Provide the (x, y) coordinate of the cell's center where the given text is located.  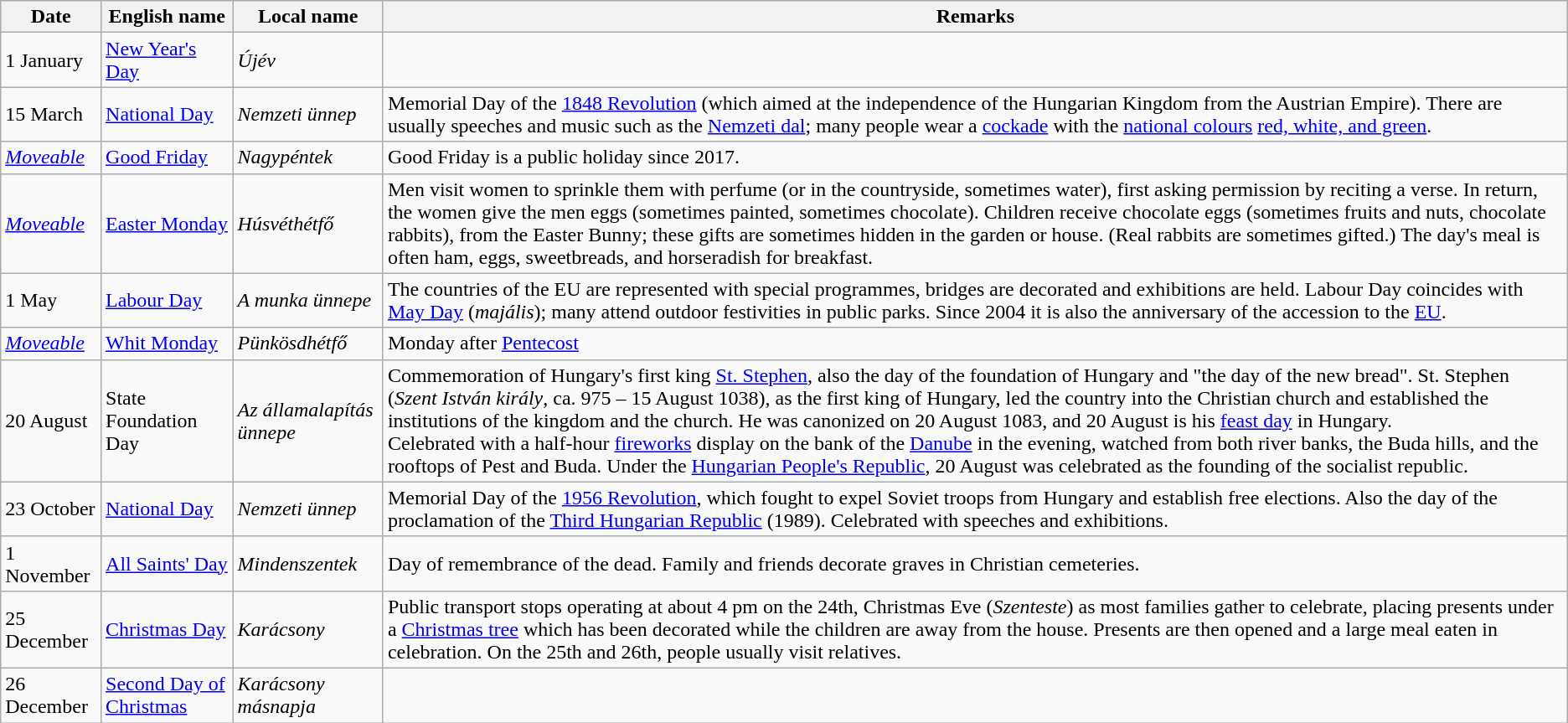
1 January (51, 60)
1 November (51, 563)
23 October (51, 509)
All Saints' Day (168, 563)
Nagypéntek (308, 158)
Újév (308, 60)
Pünkösdhétfő (308, 343)
20 August (51, 421)
Whit Monday (168, 343)
Karácsony másnapja (308, 695)
Good Friday (168, 158)
Local name (308, 17)
Remarks (975, 17)
English name (168, 17)
25 December (51, 629)
1 May (51, 300)
Date (51, 17)
Labour Day (168, 300)
15 March (51, 114)
Az államalapítás ünnepe (308, 421)
Good Friday is a public holiday since 2017. (975, 158)
Monday after Pentecost (975, 343)
Karácsony (308, 629)
Day of remembrance of the dead. Family and friends decorate graves in Christian cemeteries. (975, 563)
Húsvéthétfő (308, 223)
Mindenszentek (308, 563)
Easter Monday (168, 223)
State Foundation Day (168, 421)
26 December (51, 695)
A munka ünnepe (308, 300)
Second Day of Christmas (168, 695)
New Year's Day (168, 60)
Christmas Day (168, 629)
